Pinpoint the cell where the given text exists, returning its [x, y] midpoint coordinate. 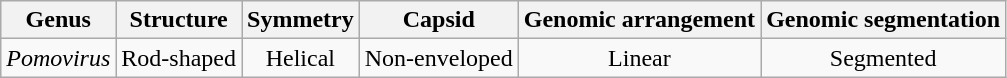
Non-enveloped [438, 58]
Rod-shaped [179, 58]
Capsid [438, 20]
Structure [179, 20]
Helical [301, 58]
Genomic arrangement [639, 20]
Symmetry [301, 20]
Pomovirus [58, 58]
Genomic segmentation [884, 20]
Genus [58, 20]
Linear [639, 58]
Segmented [884, 58]
